Find where the given text appears and provide that cell's center as (X, Y) coordinate. 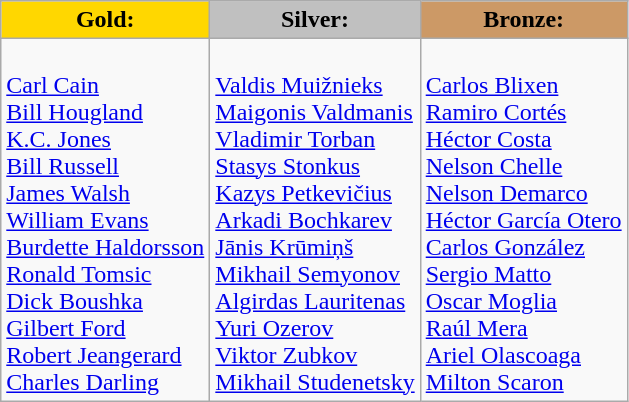
Bronze: (524, 20)
Silver: (315, 20)
Gold: (106, 20)
